Pinpoint the cell where the given text exists, returning its [X, Y] midpoint coordinate. 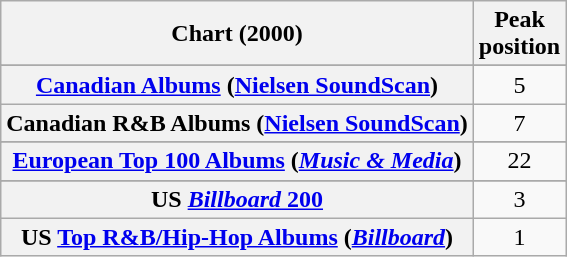
Canadian Albums (Nielsen SoundScan) [238, 85]
7 [519, 123]
European Top 100 Albums (Music & Media) [238, 161]
Chart (2000) [238, 34]
US Billboard 200 [238, 199]
5 [519, 85]
Peakposition [519, 34]
US Top R&B/Hip-Hop Albums (Billboard) [238, 237]
3 [519, 199]
22 [519, 161]
Canadian R&B Albums (Nielsen SoundScan) [238, 123]
1 [519, 237]
